Return the [X, Y] coordinate for the center point of the cell that contains the specified text.  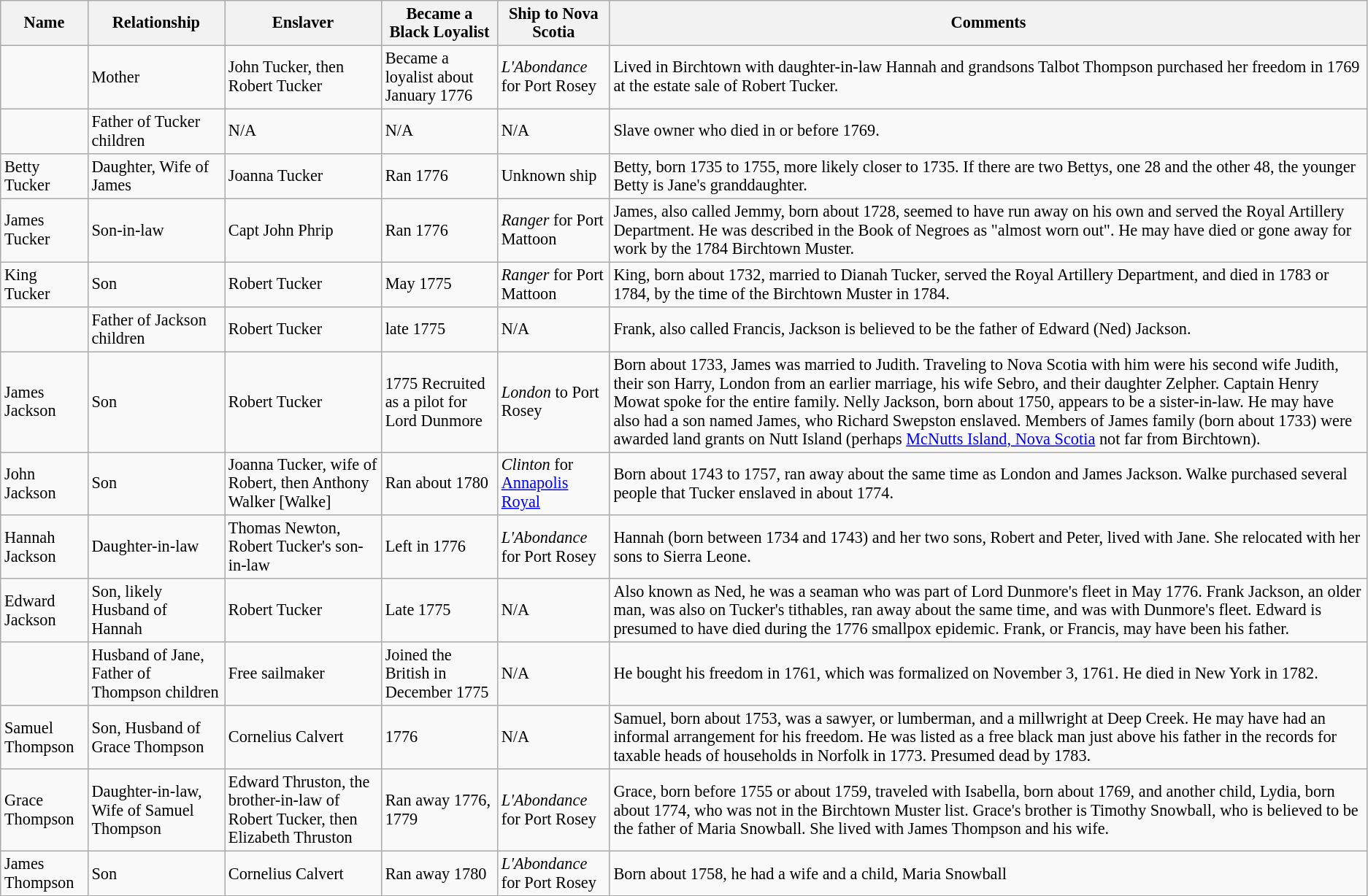
Daughter-in-law [156, 547]
Ran away 1776, 1779 [439, 810]
Mother [156, 77]
Joanna Tucker [304, 175]
Joanna Tucker, wife of Robert, then Anthony Walker [Walke] [304, 483]
Frank, also called Francis, Jackson is believed to be the father of Edward (Ned) Jackson. [988, 328]
Capt John Phrip [304, 231]
Father of Jackson children [156, 328]
Became a Black Loyalist [439, 23]
Free sailmaker [304, 674]
Hannah (born between 1734 and 1743) and her two sons, Robert and Peter, lived with Jane. She relocated with her sons to Sierra Leone. [988, 547]
Betty, born 1735 to 1755, more likely closer to 1735. If there are two Bettys, one 28 and the other 48, the younger Betty is Jane's granddaughter. [988, 175]
John Jackson [44, 483]
He bought his freedom in 1761, which was formalized on November 3, 1761. He died in New York in 1782. [988, 674]
Betty Tucker [44, 175]
Name [44, 23]
Daughter-in-law, Wife of Samuel Thompson [156, 810]
Unknown ship [554, 175]
John Tucker, then Robert Tucker [304, 77]
late 1775 [439, 328]
James Jackson [44, 401]
Hannah Jackson [44, 547]
Samuel Thompson [44, 737]
Lived in Birchtown with daughter-in-law Hannah and grandsons Talbot Thompson purchased her freedom in 1769 at the estate sale of Robert Tucker. [988, 77]
Ran about 1780 [439, 483]
May 1775 [439, 285]
King Tucker [44, 285]
Late 1775 [439, 610]
Left in 1776 [439, 547]
Born about 1758, he had a wife and a child, Maria Snowball [988, 873]
Comments [988, 23]
Joined the British in December 1775 [439, 674]
Grace Thompson [44, 810]
Thomas Newton, Robert Tucker's son-in-law [304, 547]
Son-in-law [156, 231]
1775 Recruited as a pilot for Lord Dunmore [439, 401]
James Thompson [44, 873]
Born about 1743 to 1757, ran away about the same time as London and James Jackson. Walke purchased several people that Tucker enslaved in about 1774. [988, 483]
Ran away 1780 [439, 873]
Son, likely Husband of Hannah [156, 610]
Edward Thruston, the brother-in-law of Robert Tucker, then Elizabeth Thruston [304, 810]
Slave owner who died in or before 1769. [988, 131]
Became a loyalist about January 1776 [439, 77]
Ship to Nova Scotia [554, 23]
Clinton for Annapolis Royal [554, 483]
James Tucker [44, 231]
1776 [439, 737]
London to Port Rosey [554, 401]
Husband of Jane, Father of Thompson children [156, 674]
Relationship [156, 23]
Father of Tucker children [156, 131]
Daughter, Wife of James [156, 175]
Enslaver [304, 23]
Son, Husband of Grace Thompson [156, 737]
Edward Jackson [44, 610]
